Locate the cell with the specified text and output its (x, y) center coordinate. 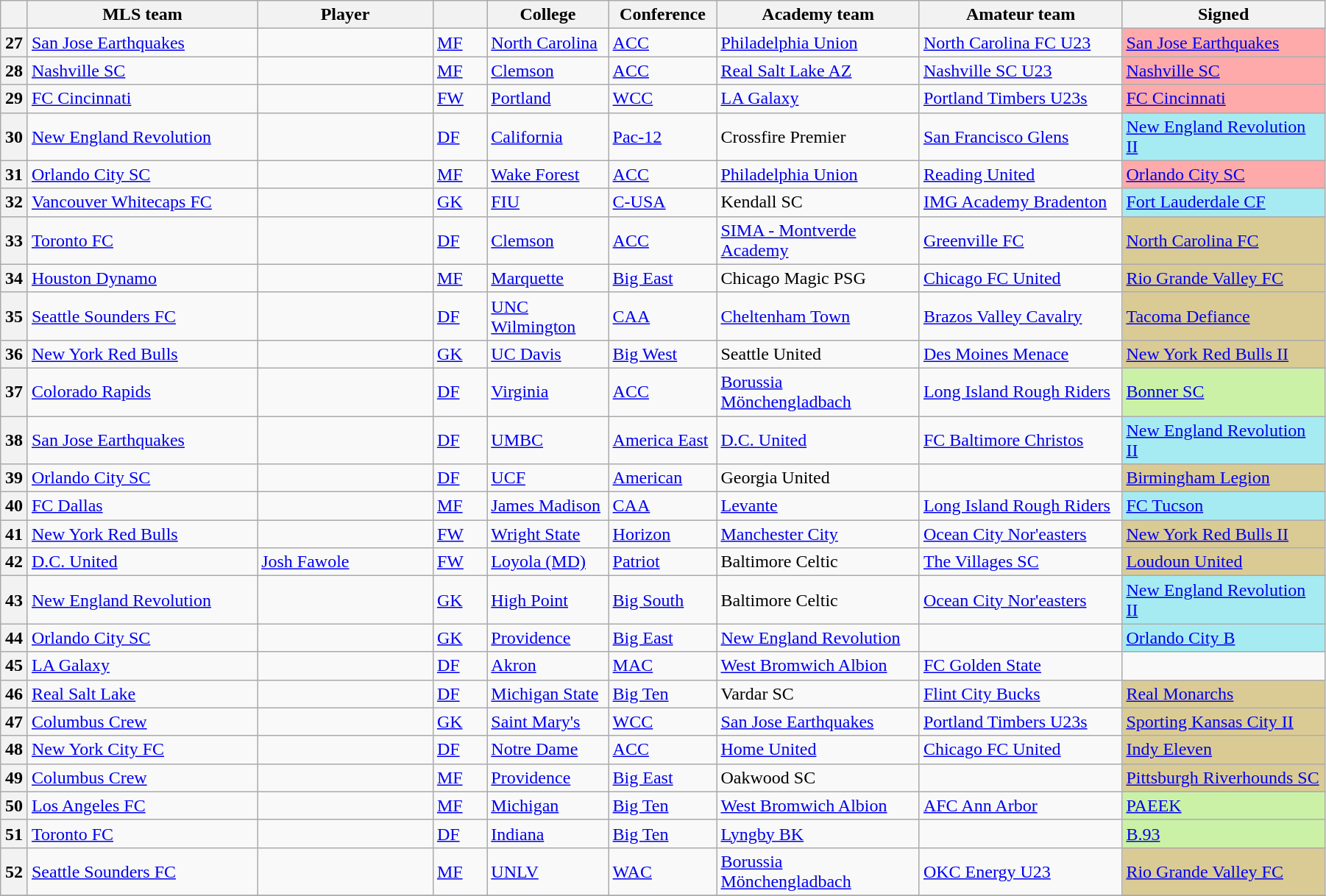
B.93 (1224, 833)
Kendall SC (818, 202)
Des Moines Menace (1020, 354)
32 (15, 202)
FC Dallas (142, 506)
Los Angeles FC (142, 806)
36 (15, 354)
Marquette (547, 278)
29 (15, 99)
Player (346, 15)
UMBC (547, 440)
Vancouver Whitecaps FC (142, 202)
FC Baltimore Christos (1020, 440)
Bonner SC (1224, 391)
Pittsburgh Riverhounds SC (1224, 778)
28 (15, 71)
Colorado Rapids (142, 391)
38 (15, 440)
46 (15, 694)
Levante (818, 506)
Portland (547, 99)
Big West (662, 354)
51 (15, 833)
Patriot (662, 562)
42 (15, 562)
37 (15, 391)
30 (15, 137)
Sporting Kansas City II (1224, 722)
43 (15, 600)
College (547, 15)
Indy Eleven (1224, 750)
AFC Ann Arbor (1020, 806)
Big South (662, 600)
41 (15, 534)
Vardar SC (818, 694)
Loyola (MD) (547, 562)
IMG Academy Bradenton (1020, 202)
Josh Fawole (346, 562)
Loudoun United (1224, 562)
52 (15, 871)
America East (662, 440)
31 (15, 174)
C-USA (662, 202)
UNC Wilmington (547, 316)
California (547, 137)
Saint Mary's (547, 722)
Cheltenham Town (818, 316)
North Carolina FC (1224, 240)
UC Davis (547, 354)
Akron (547, 666)
Real Salt Lake AZ (818, 71)
Reading United (1020, 174)
Conference (662, 15)
Michigan (547, 806)
Tacoma Defiance (1224, 316)
Greenville FC (1020, 240)
High Point (547, 600)
Wake Forest (547, 174)
Real Monarchs (1224, 694)
UCF (547, 478)
North Carolina FC U23 (1020, 43)
Chicago Magic PSG (818, 278)
Michigan State (547, 694)
33 (15, 240)
Brazos Valley Cavalry (1020, 316)
Orlando City B (1224, 638)
35 (15, 316)
WAC (662, 871)
Virginia (547, 391)
James Madison (547, 506)
48 (15, 750)
50 (15, 806)
MAC (662, 666)
San Francisco Glens (1020, 137)
39 (15, 478)
Home United (818, 750)
American (662, 478)
Academy team (818, 15)
Indiana (547, 833)
Crossfire Premier (818, 137)
UNLV (547, 871)
New York City FC (142, 750)
Notre Dame (547, 750)
Pac-12 (662, 137)
Georgia United (818, 478)
Birmingham Legion (1224, 478)
North Carolina (547, 43)
47 (15, 722)
Flint City Bucks (1020, 694)
Lyngby BK (818, 833)
PAEEK (1224, 806)
FC Golden State (1020, 666)
The Villages SC (1020, 562)
Amateur team (1020, 15)
45 (15, 666)
27 (15, 43)
Fort Lauderdale CF (1224, 202)
34 (15, 278)
Real Salt Lake (142, 694)
Seattle United (818, 354)
MLS team (142, 15)
SIMA - Montverde Academy (818, 240)
Signed (1224, 15)
FIU (547, 202)
OKC Energy U23 (1020, 871)
44 (15, 638)
40 (15, 506)
Wright State (547, 534)
Oakwood SC (818, 778)
Houston Dynamo (142, 278)
49 (15, 778)
FC Tucson (1224, 506)
Horizon (662, 534)
Nashville SC U23 (1020, 71)
Manchester City (818, 534)
